Locate the cell with the specified text and output its (X, Y) center coordinate. 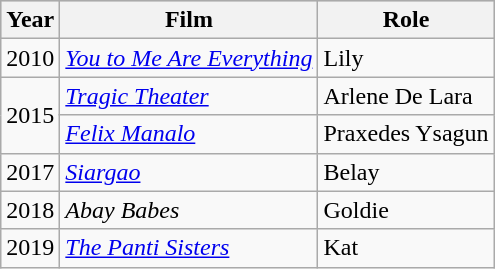
Arlene De Lara (406, 96)
Belay (406, 172)
Felix Manalo (189, 134)
Film (189, 20)
Kat (406, 248)
The Panti Sisters (189, 248)
Abay Babes (189, 210)
Praxedes Ysagun (406, 134)
2017 (30, 172)
Goldie (406, 210)
Siargao (189, 172)
Tragic Theater (189, 96)
Lily (406, 58)
Role (406, 20)
2015 (30, 115)
2018 (30, 210)
2019 (30, 248)
2010 (30, 58)
You to Me Are Everything (189, 58)
Year (30, 20)
